Locate the cell with the specified text and output its (x, y) center coordinate. 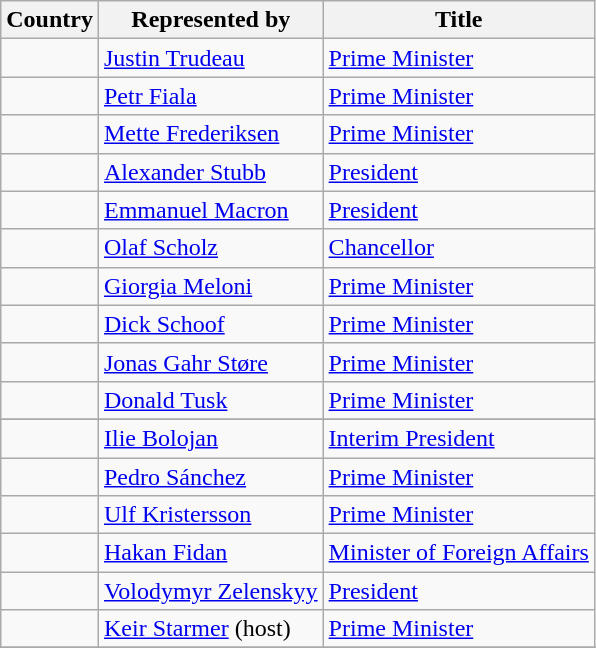
Country (50, 20)
Title (458, 20)
Dick Schoof (210, 324)
Ulf Kristersson (210, 515)
Giorgia Meloni (210, 286)
Minister of Foreign Affairs (458, 553)
Hakan Fidan (210, 553)
Interim President (458, 438)
Petr Fiala (210, 96)
Ilie Bolojan (210, 438)
Jonas Gahr Støre (210, 362)
Keir Starmer (host) (210, 629)
Emmanuel Macron (210, 210)
Olaf Scholz (210, 248)
Represented by (210, 20)
Justin Trudeau (210, 58)
Alexander Stubb (210, 172)
Volodymyr Zelenskyy (210, 591)
Chancellor (458, 248)
Donald Tusk (210, 400)
Mette Frederiksen (210, 134)
Pedro Sánchez (210, 477)
